Pinpoint the cell where the given text exists, returning its [X, Y] midpoint coordinate. 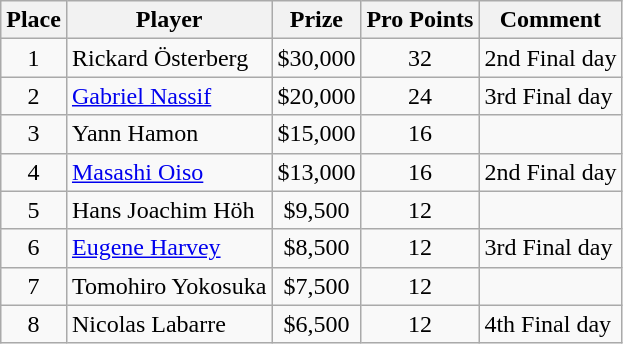
24 [420, 96]
$7,500 [316, 286]
Hans Joachim Höh [168, 210]
8 [34, 324]
Pro Points [420, 20]
$20,000 [316, 96]
2 [34, 96]
Eugene Harvey [168, 248]
Nicolas Labarre [168, 324]
6 [34, 248]
3 [34, 134]
32 [420, 58]
$30,000 [316, 58]
Gabriel Nassif [168, 96]
Masashi Oiso [168, 172]
7 [34, 286]
1 [34, 58]
Rickard Österberg [168, 58]
4 [34, 172]
5 [34, 210]
$8,500 [316, 248]
Yann Hamon [168, 134]
Player [168, 20]
Prize [316, 20]
$15,000 [316, 134]
Place [34, 20]
Tomohiro Yokosuka [168, 286]
$13,000 [316, 172]
Comment [550, 20]
4th Final day [550, 324]
$9,500 [316, 210]
$6,500 [316, 324]
